Output the (x, y) coordinate of the center of the cell containing the given text.  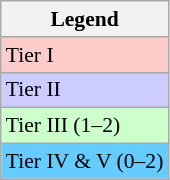
Tier I (85, 55)
Tier III (1–2) (85, 126)
Tier II (85, 90)
Legend (85, 19)
Tier IV & V (0–2) (85, 162)
